Find where the given text appears and provide that cell's center as [X, Y] coordinate. 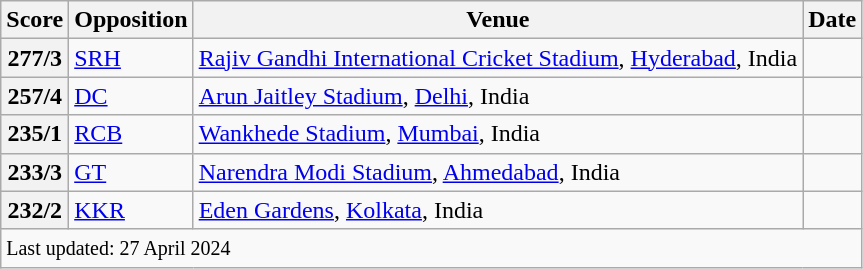
Wankhede Stadium, Mumbai, India [498, 134]
Rajiv Gandhi International Cricket Stadium, Hyderabad, India [498, 58]
232/2 [35, 210]
Last updated: 27 April 2024 [432, 248]
233/3 [35, 172]
235/1 [35, 134]
Date [832, 20]
KKR [131, 210]
RCB [131, 134]
GT [131, 172]
Arun Jaitley Stadium, Delhi, India [498, 96]
Eden Gardens, Kolkata, India [498, 210]
257/4 [35, 96]
Narendra Modi Stadium, Ahmedabad, India [498, 172]
SRH [131, 58]
Opposition [131, 20]
DC [131, 96]
277/3 [35, 58]
Venue [498, 20]
Score [35, 20]
